Scan for the cell matching the given text and deliver its [X, Y] coordinate at center. 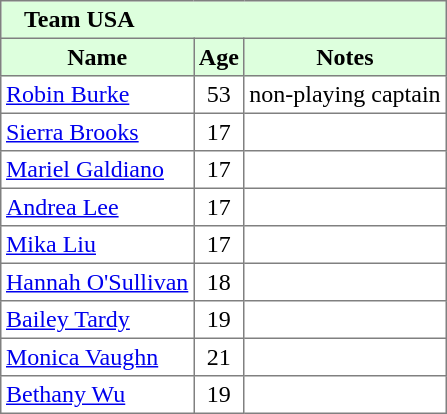
Team USA [224, 20]
Notes [345, 57]
Hannah O'Sullivan [98, 282]
Sierra Brooks [98, 132]
Bethany Wu [98, 395]
Name [98, 57]
Robin Burke [98, 95]
Andrea Lee [98, 207]
53 [219, 95]
Monica Vaughn [98, 357]
Mariel Galdiano [98, 170]
non-playing captain [345, 95]
18 [219, 282]
Bailey Tardy [98, 320]
21 [219, 357]
Mika Liu [98, 245]
Age [219, 57]
